Provide the [x, y] coordinate of the cell's center where the given text is located.  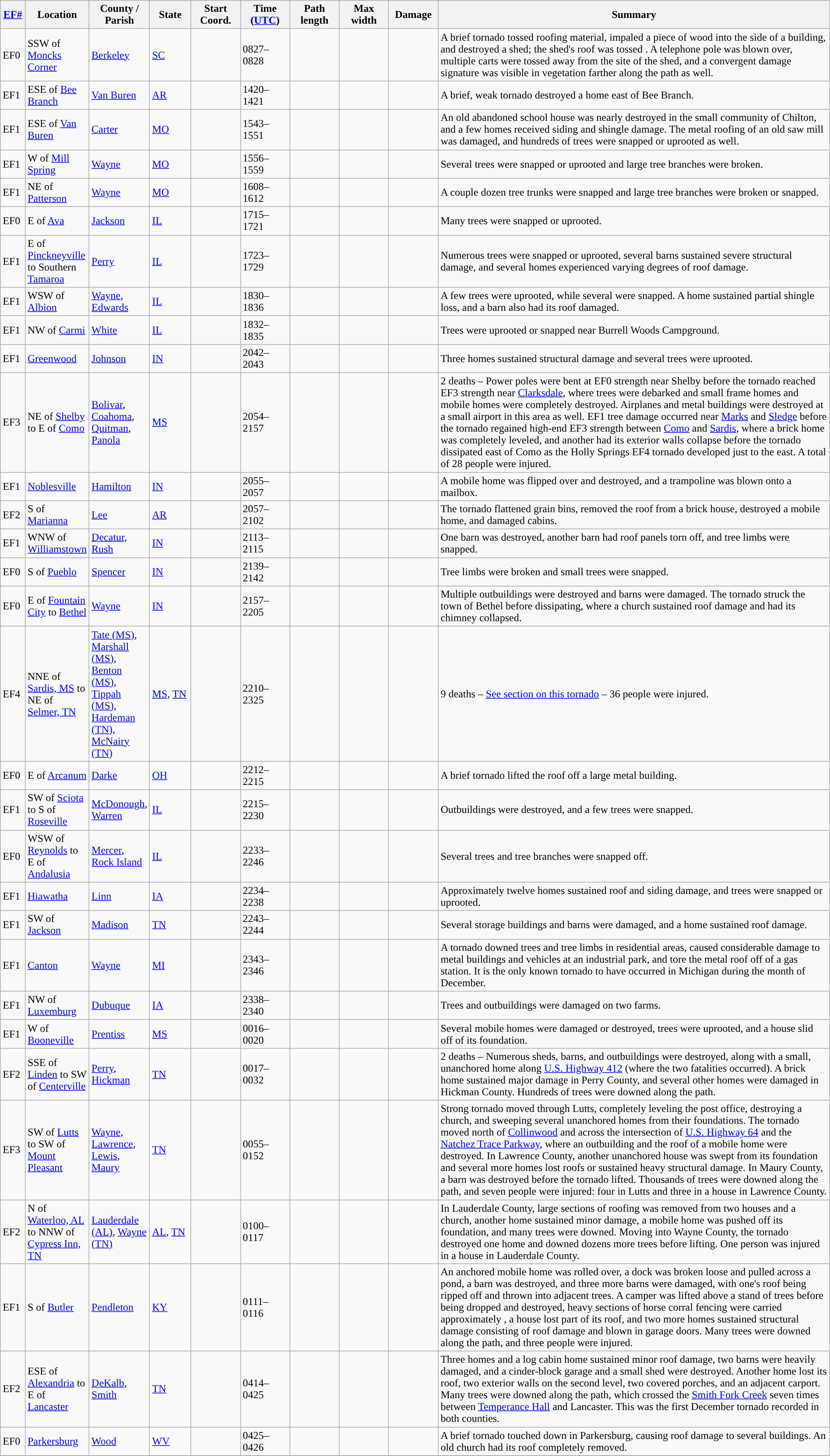
0100–0117 [265, 1231]
2157–2205 [265, 606]
E of Arcanum [57, 776]
2233–2246 [265, 856]
2139–2142 [265, 572]
N of Waterloo, AL to NNW of Cypress Inn, TN [57, 1231]
Berkeley [120, 55]
SW of Lutts to SW of Mount Pleasant [57, 1150]
Wood [120, 1441]
Noblesville [57, 486]
SW of Jackson [57, 925]
Prentiss [120, 1034]
Several trees and tree branches were snapped off. [634, 856]
Mercer, Rock Island [120, 856]
Carter [120, 130]
2338–2340 [265, 1005]
A brief, weak tornado destroyed a home east of Bee Branch. [634, 95]
County / Parish [120, 15]
0055–0152 [265, 1150]
SSE of Linden to SW of Centerville [57, 1074]
Van Buren [120, 95]
A few trees were uprooted, while several were snapped. A home sustained partial shingle loss, and a barn also had its roof damaged. [634, 301]
Linn [120, 897]
Time (UTC) [265, 15]
State [170, 15]
WSW of Albion [57, 301]
2210–2325 [265, 694]
W of Booneville [57, 1034]
Start Coord. [215, 15]
S of Butler [57, 1308]
Dubuque [120, 1005]
Jackson [120, 221]
Trees were uprooted or snapped near Burrell Woods Campground. [634, 330]
E of Pinckneyville to Southern Tamaroa [57, 261]
Canton [57, 965]
NW of Luxemburg [57, 1005]
Hamilton [120, 486]
1556–1559 [265, 164]
2042–2043 [265, 358]
The tornado flattened grain bins, removed the roof from a brick house, destroyed a mobile home, and damaged cabins. [634, 515]
NE of Patterson [57, 193]
Tate (MS), Marshall (MS), Benton (MS), Tippah (MS), Hardeman (TN), McNairy (TN) [120, 694]
E of Fountain City to Bethel [57, 606]
MS, TN [170, 694]
Lauderdale (AL), Wayne (TN) [120, 1231]
Perry [120, 261]
1715–1721 [265, 221]
NNE of Sardis, MS to NE of Selmer, TN [57, 694]
E of Ava [57, 221]
W of Mill Spring [57, 164]
2212–2215 [265, 776]
OH [170, 776]
0425–0426 [265, 1441]
2054–2157 [265, 422]
Wayne, Edwards [120, 301]
NW of Carmi [57, 330]
A brief tornado lifted the roof off a large metal building. [634, 776]
0111–0116 [265, 1308]
A mobile home was flipped over and destroyed, and a trampoline was blown onto a mailbox. [634, 486]
Damage [413, 15]
Path length [314, 15]
S of Marianna [57, 515]
A brief tornado touched down in Parkersburg, causing roof damage to several buildings. An old church had its roof completely removed. [634, 1441]
ESE of Alexandria to E of Lancaster [57, 1389]
Max width [364, 15]
MI [170, 965]
1830–1836 [265, 301]
Outbuildings were destroyed, and a few trees were snapped. [634, 810]
2113–2115 [265, 544]
EF4 [13, 694]
2055–2057 [265, 486]
AL, TN [170, 1231]
0414–0425 [265, 1389]
SSW of Moncks Corner [57, 55]
Three homes sustained structural damage and several trees were uprooted. [634, 358]
WSW of Reynolds to E of Andalusia [57, 856]
Approximately twelve homes sustained roof and siding damage, and trees were snapped or uprooted. [634, 897]
Bolivar, Coahoma, Quitman, Panola [120, 422]
ESE of Bee Branch [57, 95]
1723–1729 [265, 261]
Hiawatha [57, 897]
McDonough, Warren [120, 810]
Lee [120, 515]
2343–2346 [265, 965]
NE of Shelby to E of Como [57, 422]
2057–2102 [265, 515]
Spencer [120, 572]
Several trees were snapped or uprooted and large tree branches were broken. [634, 164]
Trees and outbuildings were damaged on two farms. [634, 1005]
Tree limbs were broken and small trees were snapped. [634, 572]
2215–2230 [265, 810]
1543–1551 [265, 130]
Johnson [120, 358]
0827–0828 [265, 55]
A couple dozen tree trunks were snapped and large tree branches were broken or snapped. [634, 193]
SC [170, 55]
EF# [13, 15]
9 deaths – See section on this tornado – 36 people were injured. [634, 694]
2234–2238 [265, 897]
1832–1835 [265, 330]
Greenwood [57, 358]
WV [170, 1441]
2243–2244 [265, 925]
White [120, 330]
Decatur, Rush [120, 544]
WNW of Williamstown [57, 544]
SW of Sciota to S of Roseville [57, 810]
Many trees were snapped or uprooted. [634, 221]
S of Pueblo [57, 572]
0017–0032 [265, 1074]
Summary [634, 15]
Several mobile homes were damaged or destroyed, trees were uprooted, and a house slid off of its foundation. [634, 1034]
Darke [120, 776]
Several storage buildings and barns were damaged, and a home sustained roof damage. [634, 925]
KY [170, 1308]
Pendleton [120, 1308]
DeKalb, Smith [120, 1389]
Madison [120, 925]
One barn was destroyed, another barn had roof panels torn off, and tree limbs were snapped. [634, 544]
ESE of Van Buren [57, 130]
Location [57, 15]
1420–1421 [265, 95]
0016–0020 [265, 1034]
Parkersburg [57, 1441]
Wayne, Lawrence, Lewis, Maury [120, 1150]
Perry, Hickman [120, 1074]
1608–1612 [265, 193]
